For the text-containing cell, return its midpoint in [X, Y] coordinate format. 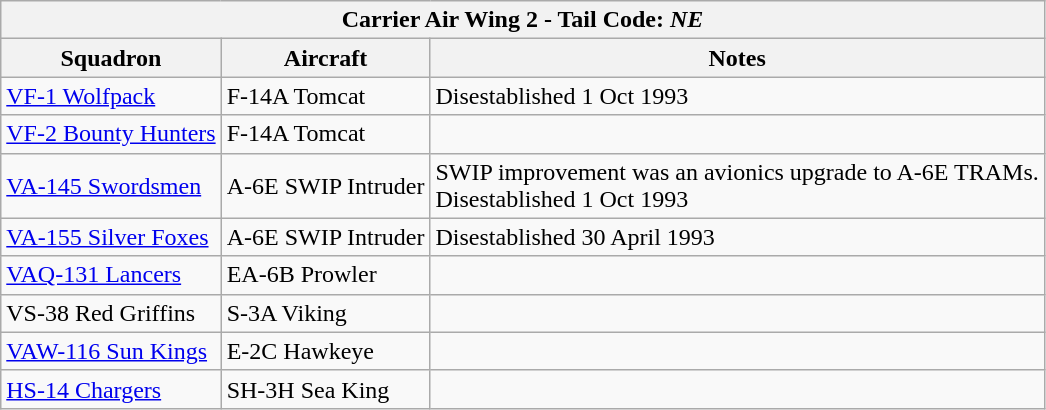
Carrier Air Wing 2 - Tail Code: NE [523, 20]
SWIP improvement was an avionics upgrade to A-6E TRAMs.Disestablished 1 Oct 1993 [737, 186]
Disestablished 30 April 1993 [737, 237]
HS-14 Chargers [111, 389]
Notes [737, 58]
S-3A Viking [326, 313]
Squadron [111, 58]
EA-6B Prowler [326, 275]
VAW-116 Sun Kings [111, 351]
VS-38 Red Griffins [111, 313]
VA-155 Silver Foxes [111, 237]
Disestablished 1 Oct 1993 [737, 96]
VAQ-131 Lancers [111, 275]
Aircraft [326, 58]
VA-145 Swordsmen [111, 186]
E-2C Hawkeye [326, 351]
SH-3H Sea King [326, 389]
VF-1 Wolfpack [111, 96]
VF-2 Bounty Hunters [111, 134]
